Determine the [x, y] coordinate at the center of the cell enclosing the given text.  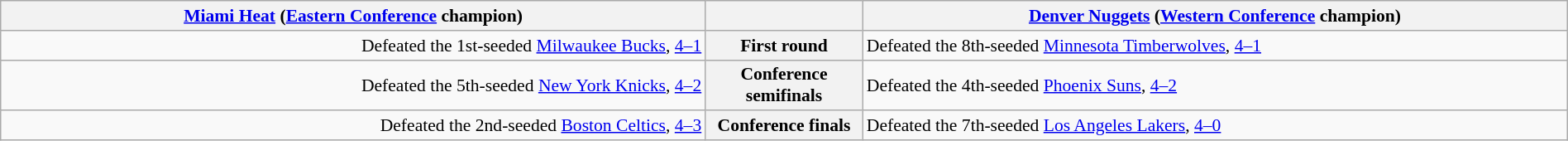
Defeated the 8th-seeded Minnesota Timberwolves, 4–1 [1216, 46]
Defeated the 1st-seeded Milwaukee Bucks, 4–1 [354, 46]
First round [784, 46]
Defeated the 2nd-seeded Boston Celtics, 4–3 [354, 126]
Defeated the 5th-seeded New York Knicks, 4–2 [354, 85]
Miami Heat (Eastern Conference champion) [354, 16]
Defeated the 4th-seeded Phoenix Suns, 4–2 [1216, 85]
Conference finals [784, 126]
Defeated the 7th-seeded Los Angeles Lakers, 4–0 [1216, 126]
Denver Nuggets (Western Conference champion) [1216, 16]
Conference semifinals [784, 85]
